Find where the given text appears and provide that cell's center as (X, Y) coordinate. 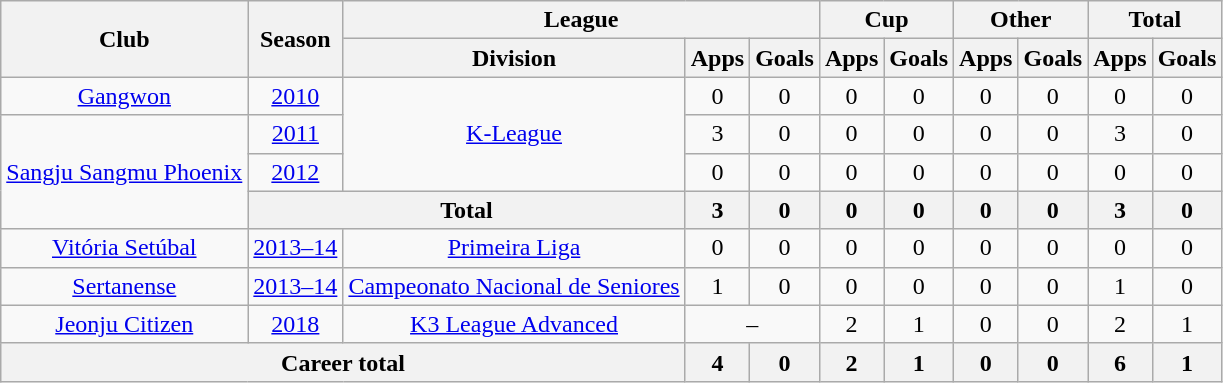
League (581, 20)
4 (717, 362)
Division (514, 58)
Campeonato Nacional de Seniores (514, 286)
Career total (343, 362)
Club (124, 39)
Cup (886, 20)
Jeonju Citizen (124, 324)
K3 League Advanced (514, 324)
Gangwon (124, 96)
– (752, 324)
2012 (296, 172)
2018 (296, 324)
Sangju Sangmu Phoenix (124, 172)
6 (1120, 362)
2011 (296, 134)
Primeira Liga (514, 248)
Other (1021, 20)
Sertanense (124, 286)
2010 (296, 96)
K-League (514, 134)
Vitória Setúbal (124, 248)
Season (296, 39)
